Identify which cell holds the provided text, then report its (x, y) central coordinate. 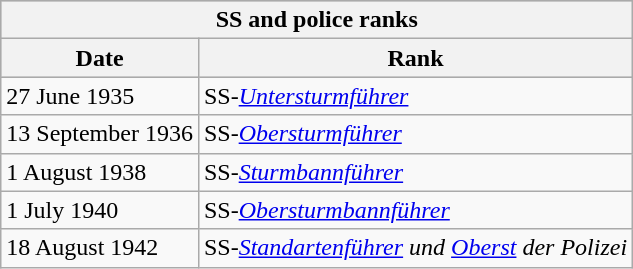
Rank (415, 58)
18 August 1942 (100, 248)
SS-Untersturmführer (415, 96)
13 September 1936 (100, 134)
1 July 1940 (100, 210)
27 June 1935 (100, 96)
SS-Standartenführer und Oberst der Polizei (415, 248)
SS-Obersturmführer (415, 134)
1 August 1938 (100, 172)
SS and police ranks (317, 20)
Date (100, 58)
SS-Sturmbannführer (415, 172)
SS-Obersturmbannführer (415, 210)
